Return the (x, y) coordinate for the center point of the cell that contains the specified text.  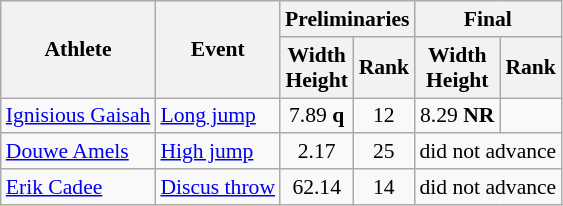
Erik Cadee (78, 187)
Athlete (78, 50)
62.14 (316, 187)
2.17 (316, 152)
Final (488, 19)
12 (384, 116)
Preliminaries (347, 19)
Ignisious Gaisah (78, 116)
14 (384, 187)
7.89 q (316, 116)
Event (218, 50)
8.29 NR (457, 116)
Discus throw (218, 187)
Long jump (218, 116)
25 (384, 152)
High jump (218, 152)
Douwe Amels (78, 152)
